Return (X, Y) of the center of cell containing provided text 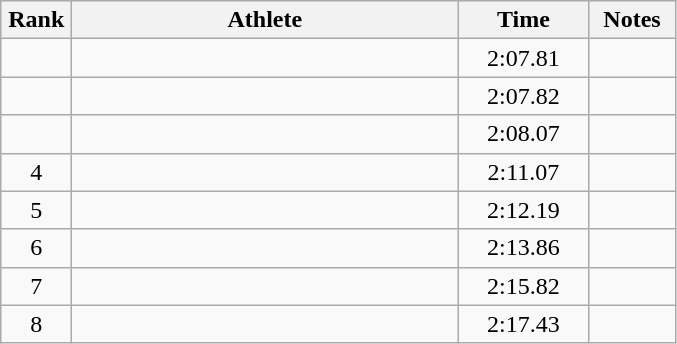
Rank (36, 20)
2:11.07 (524, 172)
5 (36, 210)
2:08.07 (524, 134)
2:17.43 (524, 324)
8 (36, 324)
6 (36, 248)
2:07.81 (524, 58)
Notes (632, 20)
7 (36, 286)
4 (36, 172)
Time (524, 20)
2:15.82 (524, 286)
2:12.19 (524, 210)
Athlete (265, 20)
2:13.86 (524, 248)
2:07.82 (524, 96)
